Search for the cell housing the specified text and yield its [x, y] center coordinate. 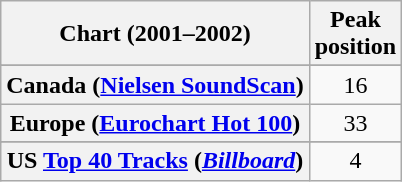
Chart (2001–2002) [155, 34]
US Top 40 Tracks (Billboard) [155, 161]
33 [355, 123]
Canada (Nielsen SoundScan) [155, 85]
16 [355, 85]
4 [355, 161]
Europe (Eurochart Hot 100) [155, 123]
Peakposition [355, 34]
